Locate the cell with the specified text and output its (X, Y) center coordinate. 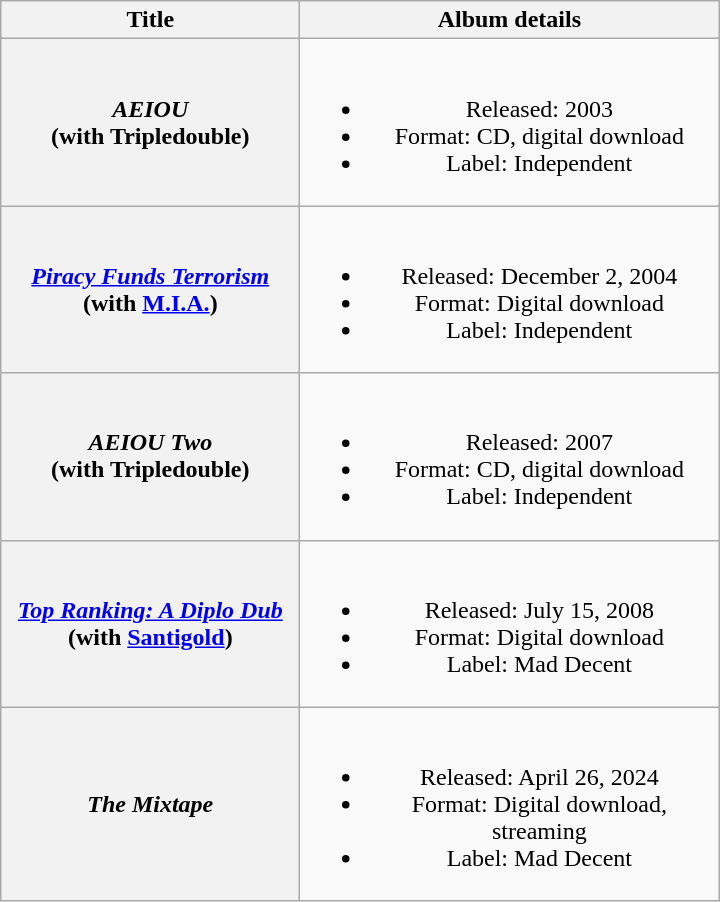
Released: 2007Format: CD, digital downloadLabel: Independent (510, 456)
The Mixtape (150, 804)
Piracy Funds Terrorism(with M.I.A.) (150, 290)
Released: 2003Format: CD, digital downloadLabel: Independent (510, 122)
AEIOU(with Tripledouble) (150, 122)
Top Ranking: A Diplo Dub(with Santigold) (150, 624)
Released: July 15, 2008Format: Digital downloadLabel: Mad Decent (510, 624)
Title (150, 20)
Album details (510, 20)
Released: December 2, 2004Format: Digital downloadLabel: Independent (510, 290)
Released: April 26, 2024Format: Digital download, streamingLabel: Mad Decent (510, 804)
AEIOU Two(with Tripledouble) (150, 456)
